Identify which cell holds the provided text, then report its [X, Y] central coordinate. 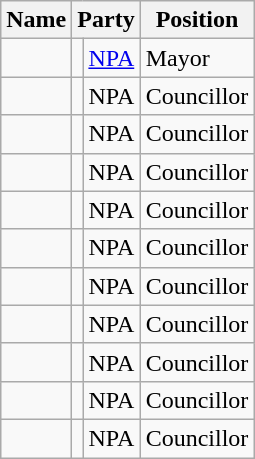
Party [106, 20]
Name [36, 20]
Mayor [197, 58]
Position [197, 20]
